Search for the cell housing the specified text and yield its (x, y) center coordinate. 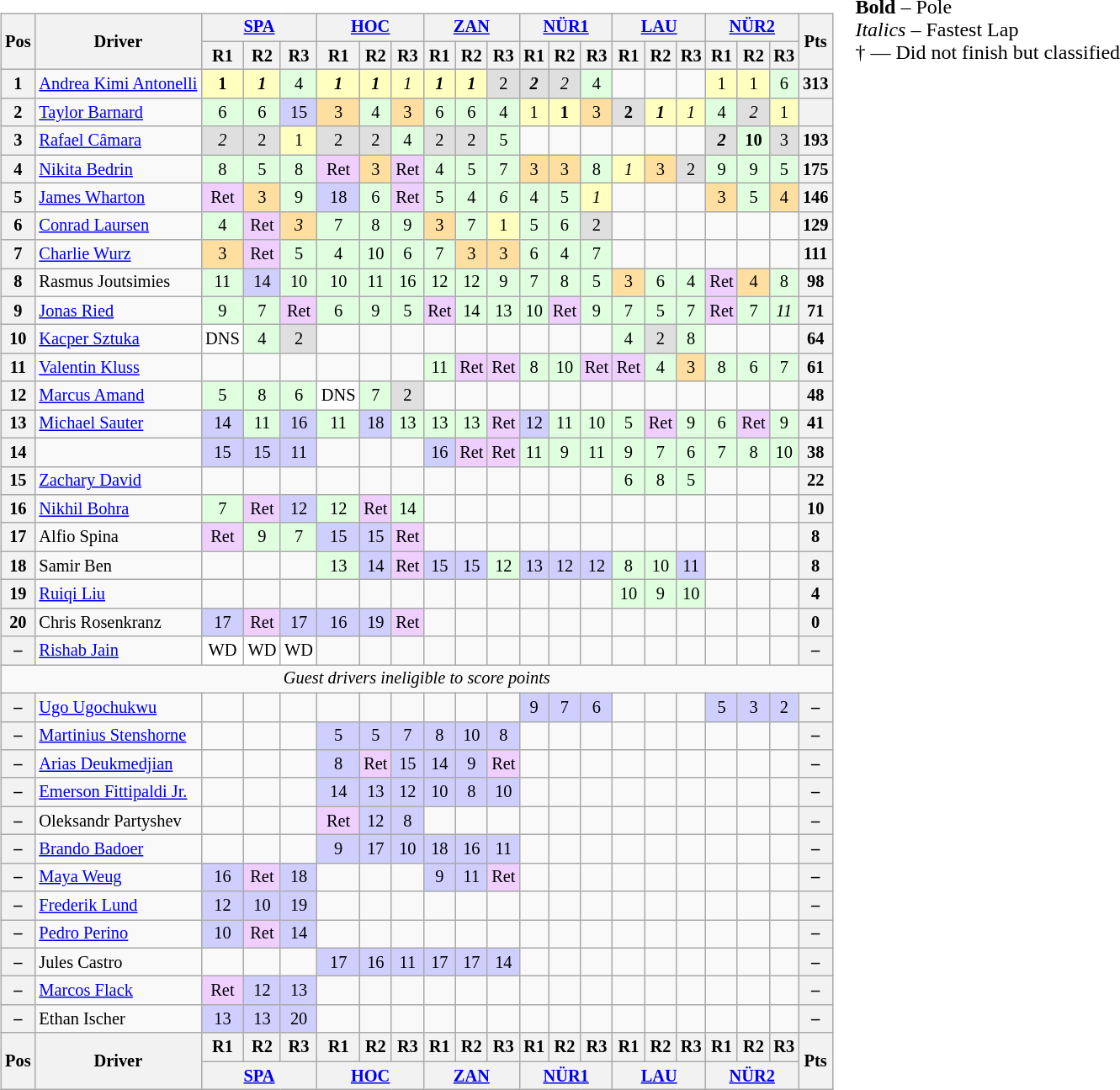
Zachary David (118, 481)
Nikita Bedrin (118, 169)
48 (815, 396)
Ethan Ischer (118, 1019)
61 (815, 368)
129 (815, 226)
Charlie Wurz (118, 254)
98 (815, 283)
Arias Deukmedjian (118, 764)
Nikhil Bohra (118, 509)
146 (815, 198)
Taylor Barnard (118, 113)
Ugo Ugochukwu (118, 707)
Samir Ben (118, 566)
71 (815, 311)
Alfio Spina (118, 537)
64 (815, 339)
Chris Rosenkranz (118, 622)
38 (815, 452)
Frederik Lund (118, 906)
Rasmus Joutsimies (118, 283)
Andrea Kimi Antonelli (118, 84)
Ruiqi Liu (118, 594)
Rishab Jain (118, 651)
Guest drivers ineligible to score points (417, 679)
Pedro Perino (118, 934)
James Wharton (118, 198)
313 (815, 84)
175 (815, 169)
Michael Sauter (118, 424)
Martinius Stenshorne (118, 736)
193 (815, 141)
Emerson Fittipaldi Jr. (118, 792)
Maya Weug (118, 877)
Kacper Sztuka (118, 339)
Brando Badoer (118, 849)
Marcos Flack (118, 991)
Jonas Ried (118, 311)
Rafael Câmara (118, 141)
Marcus Amand (118, 396)
111 (815, 254)
Oleksandr Partyshev (118, 821)
41 (815, 424)
Conrad Laursen (118, 226)
22 (815, 481)
0 (815, 622)
Jules Castro (118, 962)
Valentin Kluss (118, 368)
